Pinpoint the cell where the given text exists, returning its [x, y] midpoint coordinate. 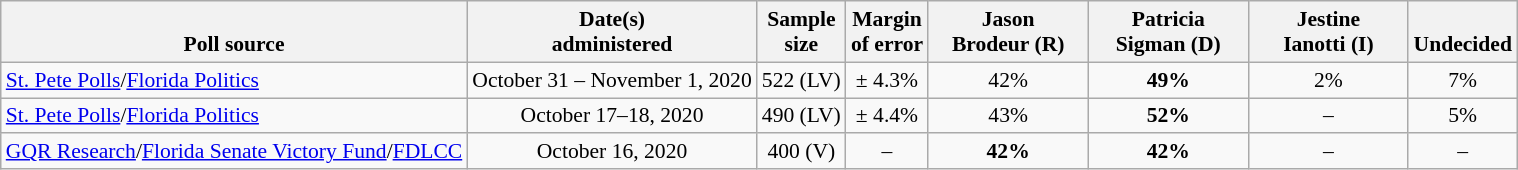
October 16, 2020 [612, 152]
GQR Research/Florida Senate Victory Fund/FDLCC [234, 152]
JestineIanotti (I) [1328, 32]
October 31 – November 1, 2020 [612, 80]
JasonBrodeur (R) [1008, 32]
43% [1008, 116]
Undecided [1462, 32]
± 4.3% [887, 80]
Date(s)administered [612, 32]
PatriciaSigman (D) [1168, 32]
400 (V) [802, 152]
49% [1168, 80]
490 (LV) [802, 116]
522 (LV) [802, 80]
2% [1328, 80]
Samplesize [802, 32]
± 4.4% [887, 116]
7% [1462, 80]
October 17–18, 2020 [612, 116]
52% [1168, 116]
Poll source [234, 32]
5% [1462, 116]
Marginof error [887, 32]
